Scan for the cell matching the given text and deliver its (x, y) coordinate at center. 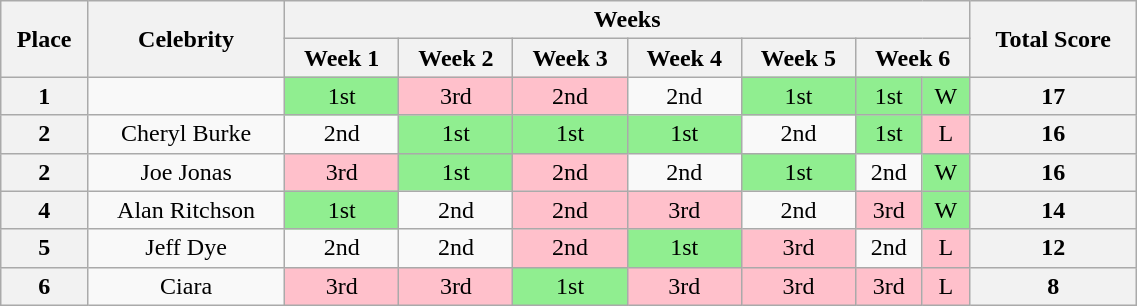
6 (44, 286)
Week 1 (342, 58)
Place (44, 39)
Week 2 (456, 58)
Week 5 (798, 58)
4 (44, 210)
12 (1054, 248)
Week 3 (570, 58)
8 (1054, 286)
17 (1054, 96)
Ciara (186, 286)
Joe Jonas (186, 172)
Jeff Dye (186, 248)
Weeks (628, 20)
Alan Ritchson (186, 210)
1 (44, 96)
Week 4 (684, 58)
Total Score (1054, 39)
Week 6 (913, 58)
Cheryl Burke (186, 134)
14 (1054, 210)
5 (44, 248)
Celebrity (186, 39)
